Scan for the cell matching the given text and deliver its (X, Y) coordinate at center. 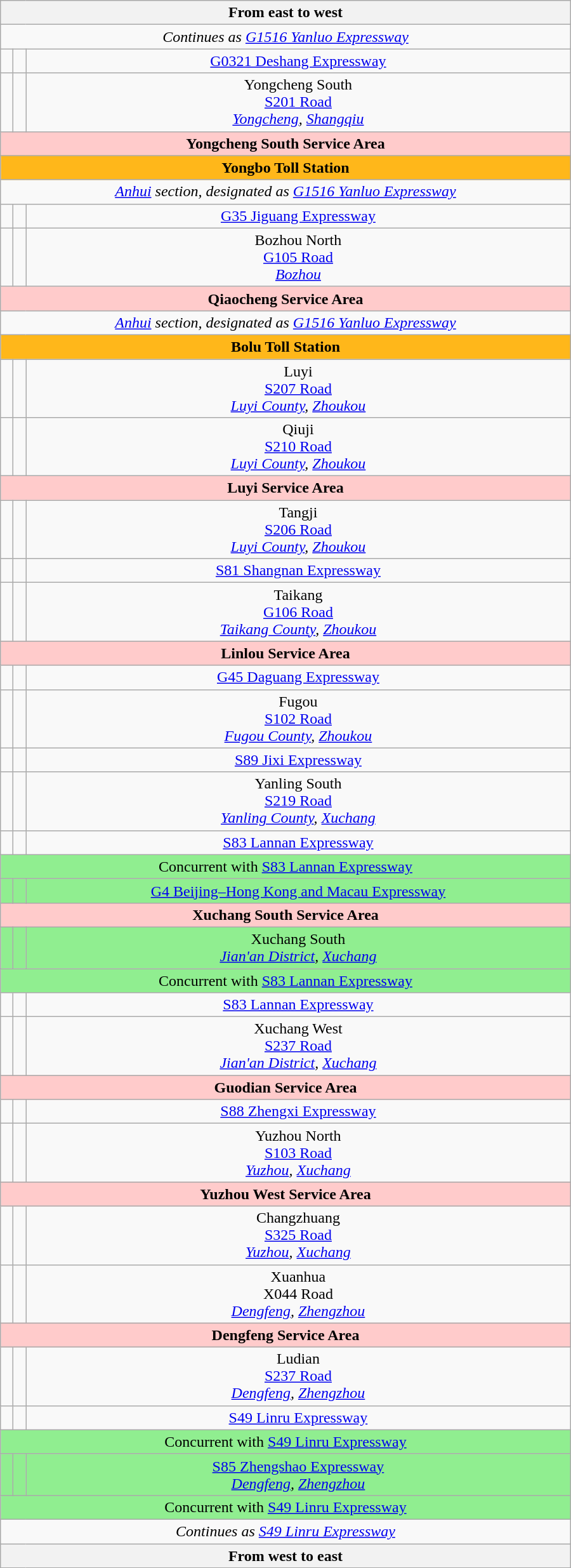
Linlou Service Area (285, 653)
Yuzhou North S103 RoadYuzhou, Xuchang (298, 1153)
Continues as G1516 Yanluo Expressway (285, 37)
S81 Shangnan Expressway (298, 571)
Bolu Toll Station (285, 347)
Guodian Service Area (285, 1087)
Xuanhua X044 RoadDengfeng, Zhengzhou (298, 1294)
G45 Daguang Expressway (298, 677)
Qiuji S210 RoadLuyi County, Zhoukou (298, 447)
G35 Jiguang Expressway (298, 216)
Xuchang West S237 RoadJian'an District, Xuchang (298, 1046)
Yongcheng South S201 RoadYongcheng, Shangqiu (298, 102)
S89 Jixi Expressway (298, 760)
Bozhou North G105 RoadBozhou (298, 257)
Tangji S206 RoadLuyi County, Zhoukou (298, 529)
Yongcheng South Service Area (285, 143)
Xuchang SouthJian'an District, Xuchang (298, 947)
G4 Beijing–Hong Kong and Macau Expressway (298, 891)
From west to east (285, 1556)
Dengfeng Service Area (285, 1335)
Xuchang South Service Area (285, 915)
Yuzhou West Service Area (285, 1194)
G0321 Deshang Expressway (298, 61)
Luyi Service Area (285, 488)
S49 Linru Expressway (298, 1418)
Changzhuang S325 RoadYuzhou, Xuchang (298, 1235)
Ludian S237 RoadDengfeng, Zhengzhou (298, 1376)
From east to west (285, 13)
Yanling South S219 RoadYanling County, Xuchang (298, 801)
Taikang G106 RoadTaikang County, Zhoukou (298, 612)
Luyi S207 RoadLuyi County, Zhoukou (298, 389)
S88 Zhengxi Expressway (298, 1112)
Fugou S102 RoadFugou County, Zhoukou (298, 719)
S85 Zhengshao ExpresswayDengfeng, Zhengzhou (298, 1474)
Qiaocheng Service Area (285, 298)
Continues as S49 Linru Expressway (285, 1531)
Yongbo Toll Station (285, 168)
